Provide the (x, y) coordinate of the cell's center where the given text is located.  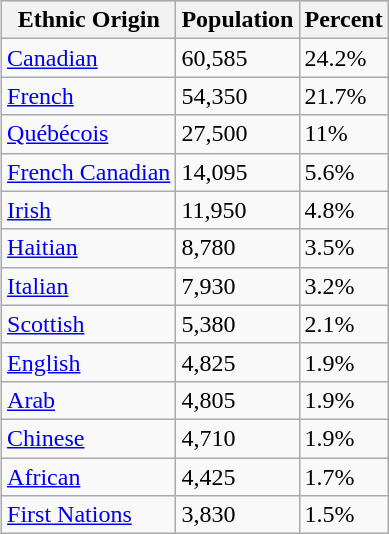
Irish (89, 210)
African (89, 477)
French (89, 96)
French Canadian (89, 172)
4.8% (344, 210)
60,585 (238, 58)
Scottish (89, 324)
11% (344, 134)
3.5% (344, 248)
2.1% (344, 324)
Chinese (89, 438)
24.2% (344, 58)
Arab (89, 400)
Québécois (89, 134)
5.6% (344, 172)
Percent (344, 20)
5,380 (238, 324)
4,805 (238, 400)
English (89, 362)
Ethnic Origin (89, 20)
54,350 (238, 96)
8,780 (238, 248)
4,825 (238, 362)
11,950 (238, 210)
Population (238, 20)
3,830 (238, 515)
3.2% (344, 286)
1.5% (344, 515)
1.7% (344, 477)
Canadian (89, 58)
27,500 (238, 134)
14,095 (238, 172)
21.7% (344, 96)
Italian (89, 286)
First Nations (89, 515)
7,930 (238, 286)
4,710 (238, 438)
4,425 (238, 477)
Haitian (89, 248)
